Pinpoint the cell where the given text exists, returning its (X, Y) midpoint coordinate. 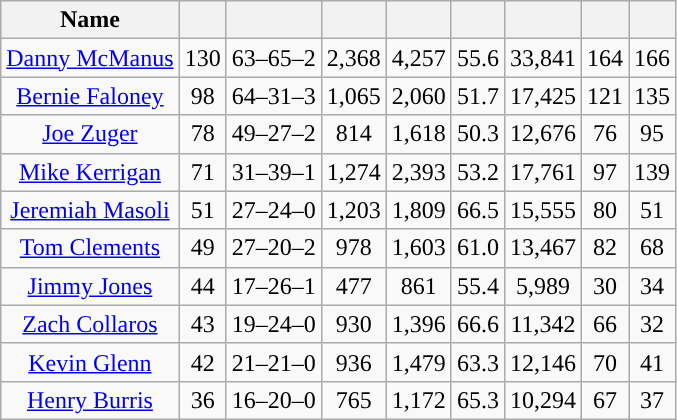
1,479 (418, 362)
65.3 (478, 400)
51.7 (478, 96)
34 (652, 286)
55.6 (478, 58)
930 (354, 324)
97 (606, 172)
31–39–1 (274, 172)
64–31–3 (274, 96)
477 (354, 286)
63.3 (478, 362)
63–65–2 (274, 58)
13,467 (542, 248)
66 (606, 324)
4,257 (418, 58)
861 (418, 286)
139 (652, 172)
Tom Clements (90, 248)
Jimmy Jones (90, 286)
Mike Kerrigan (90, 172)
53.2 (478, 172)
1,809 (418, 210)
50.3 (478, 134)
15,555 (542, 210)
166 (652, 58)
19–24–0 (274, 324)
1,203 (354, 210)
68 (652, 248)
814 (354, 134)
42 (202, 362)
27–20–2 (274, 248)
71 (202, 172)
37 (652, 400)
11,342 (542, 324)
2,060 (418, 96)
Name (90, 20)
17–26–1 (274, 286)
5,989 (542, 286)
44 (202, 286)
130 (202, 58)
76 (606, 134)
80 (606, 210)
Henry Burris (90, 400)
17,425 (542, 96)
Bernie Faloney (90, 96)
2,393 (418, 172)
Kevin Glenn (90, 362)
66.5 (478, 210)
55.4 (478, 286)
2,368 (354, 58)
1,274 (354, 172)
765 (354, 400)
1,065 (354, 96)
95 (652, 134)
33,841 (542, 58)
36 (202, 400)
1,396 (418, 324)
164 (606, 58)
121 (606, 96)
12,676 (542, 134)
1,172 (418, 400)
78 (202, 134)
1,618 (418, 134)
70 (606, 362)
10,294 (542, 400)
66.6 (478, 324)
67 (606, 400)
30 (606, 286)
16–20–0 (274, 400)
98 (202, 96)
82 (606, 248)
1,603 (418, 248)
936 (354, 362)
41 (652, 362)
32 (652, 324)
17,761 (542, 172)
135 (652, 96)
49–27–2 (274, 134)
12,146 (542, 362)
61.0 (478, 248)
27–24–0 (274, 210)
Joe Zuger (90, 134)
49 (202, 248)
43 (202, 324)
978 (354, 248)
Jeremiah Masoli (90, 210)
Zach Collaros (90, 324)
21–21–0 (274, 362)
Danny McManus (90, 58)
